Detect which cell encompasses the target text, then output its (X, Y) center coordinate. 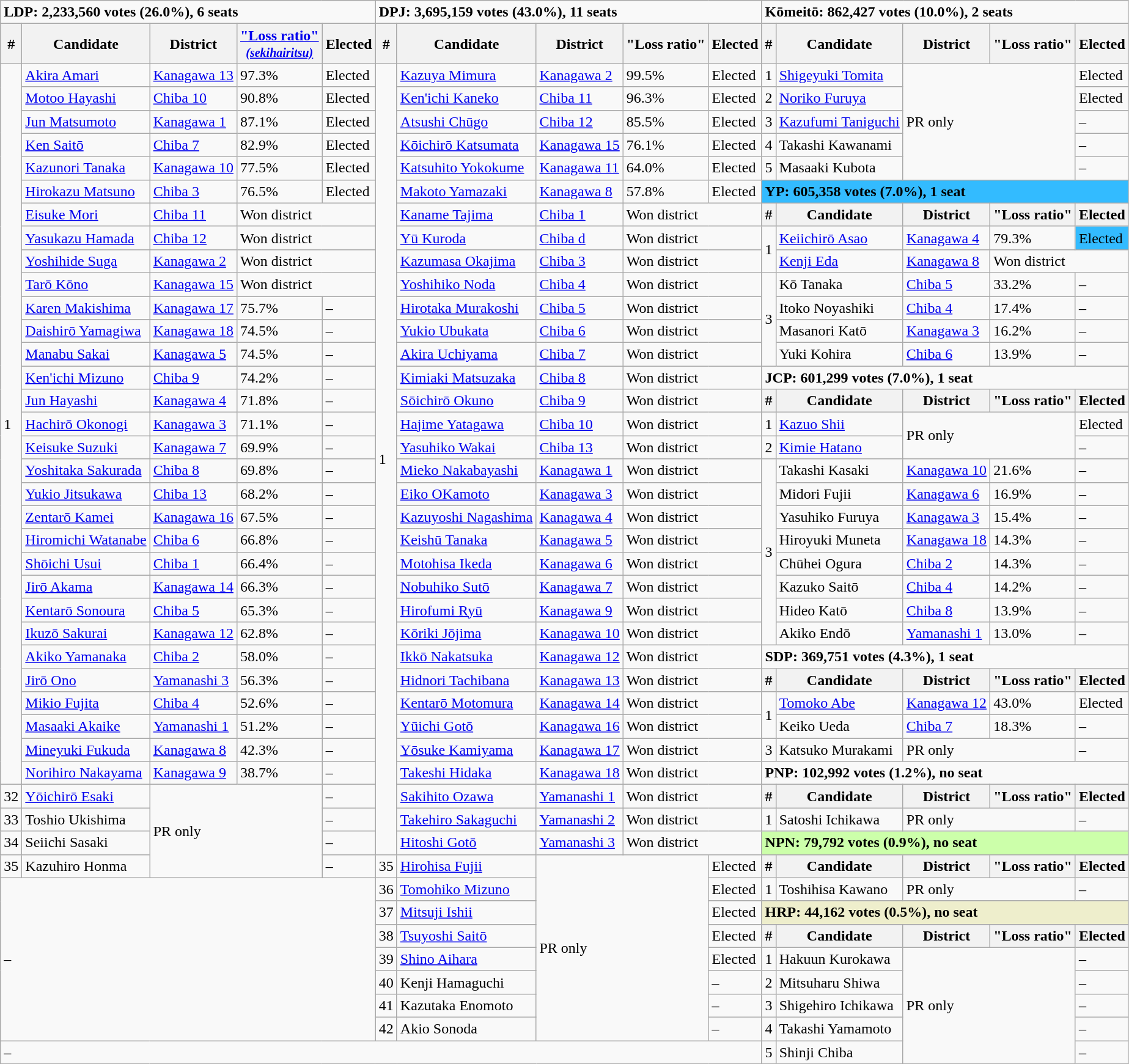
42 (386, 1029)
Yasuhiko Furuya (839, 517)
99.5% (666, 75)
Kentarō Sonoura (86, 610)
Yukio Ubukata (466, 331)
42.3% (279, 750)
Katsuhito Yokokume (466, 168)
Katsuko Murakami (839, 750)
14.2% (1033, 587)
33 (11, 820)
Ken'ichi Kaneko (466, 98)
Hajime Yatagawa (466, 424)
33.2% (1033, 284)
Kazutaka Enomoto (466, 1005)
Tarō Kōno (86, 284)
Masaaki Kubota (839, 168)
Yasuhiko Wakai (466, 447)
Chūhei Ogura (839, 563)
51.2% (279, 727)
77.5% (279, 168)
65.3% (279, 610)
Hirofumi Ryū (466, 610)
36 (386, 889)
Keiichirō Asao (839, 238)
Jirō Ono (86, 680)
Ikuzō Sakurai (86, 633)
67.5% (279, 517)
Ken'ichi Mizuno (86, 378)
Yoshihiko Noda (466, 284)
38.7% (279, 773)
Karen Makishima (86, 307)
18.3% (1033, 727)
Hirohisa Fujii (466, 866)
Akira Amari (86, 75)
Hakuun Kurokawa (839, 959)
Yoshihide Suga (86, 261)
Shino Aihara (466, 959)
39 (386, 959)
Hiroyuki Muneta (839, 540)
Atsushi Chūgo (466, 122)
Makoto Yamazaki (466, 191)
Kazuko Saitō (839, 587)
Ikkō Nakatsuka (466, 656)
NPN: 79,792 votes (0.9%), no seat (945, 843)
41 (386, 1005)
Kōichirō Katsumata (466, 145)
Norihiro Nakayama (86, 773)
16.9% (1033, 494)
Hidnori Tachibana (466, 680)
56.3% (279, 680)
Keiko Ueda (839, 727)
Yuki Kohira (839, 354)
JCP: 601,299 votes (7.0%), 1 seat (945, 378)
66.8% (279, 540)
Sakihito Ozawa (466, 796)
Hirokazu Matsuno (86, 191)
16.2% (1033, 331)
HRP: 44,162 votes (0.5%), no seat (945, 912)
21.6% (1033, 471)
66.3% (279, 587)
82.9% (279, 145)
Yōsuke Kamiyama (466, 750)
Chiba d (579, 238)
Toshihisa Kawano (839, 889)
34 (11, 843)
Takehiro Sakaguchi (466, 820)
Yukio Jitsukawa (86, 494)
64.0% (666, 168)
Akiko Endō (839, 633)
Akira Uchiyama (466, 354)
Kazuyoshi Nagashima (466, 517)
Masanori Katō (839, 331)
SDP: 369,751 votes (4.3%), 1 seat (945, 656)
Kazuhiro Honma (86, 866)
Mitsuharu Shiwa (839, 982)
Shinji Chiba (839, 1052)
Kimiaki Matsuzaka (466, 378)
Kenji Eda (839, 261)
Kazuya Mimura (466, 75)
Keisuke Suzuki (86, 447)
Kaname Tajima (466, 215)
69.8% (279, 471)
Toshio Ukishima (86, 820)
Hideo Katō (839, 610)
Akio Sonoda (466, 1029)
Hirotaka Murakoshi (466, 307)
96.3% (666, 98)
Tomohiko Mizuno (466, 889)
Seiichi Sasaki (86, 843)
85.5% (666, 122)
79.3% (1033, 238)
PNP: 102,992 votes (1.2%), no seat (945, 773)
Yasukazu Hamada (86, 238)
69.9% (279, 447)
52.6% (279, 703)
38 (386, 936)
Takashi Kasaki (839, 471)
Mineyuki Fukuda (86, 750)
Kanagawa 11 (579, 168)
Kimie Hatano (839, 447)
Mikio Fujita (86, 703)
Ken Saitō (86, 145)
Jun Hayashi (86, 401)
Hachirō Okonogi (86, 424)
Motoo Hayashi (86, 98)
62.8% (279, 633)
YP: 605,358 votes (7.0%), 1 seat (945, 191)
Noriko Furuya (839, 98)
Yamanashi 2 (579, 820)
Shigehiro Ichikawa (839, 1005)
Kazumasa Okajima (466, 261)
Jirō Akama (86, 587)
76.1% (666, 145)
66.4% (279, 563)
Motohisa Ikeda (466, 563)
Yoshitaka Sakurada (86, 471)
Eisuke Mori (86, 215)
97.3% (279, 75)
Sōichirō Okuno (466, 401)
13.0% (1033, 633)
Daishirō Yamagiwa (86, 331)
17.4% (1033, 307)
Takashi Yamamoto (839, 1029)
37 (386, 912)
Nobuhiko Sutō (466, 587)
Shigeyuki Tomita (839, 75)
Kazuo Shii (839, 424)
57.8% (666, 191)
Hiromichi Watanabe (86, 540)
32 (11, 796)
Tsuyoshi Saitō (466, 936)
Mitsuji Ishii (466, 912)
Yūichi Gotō (466, 727)
43.0% (1033, 703)
74.2% (279, 378)
Kazunori Tanaka (86, 168)
71.8% (279, 401)
Akiko Yamanaka (86, 656)
Masaaki Akaike (86, 727)
68.2% (279, 494)
Satoshi Ichikawa (839, 820)
75.7% (279, 307)
Kazufumi Taniguchi (839, 122)
DPJ: 3,695,159 votes (43.0%), 11 seats (568, 12)
Kōmeitō: 862,427 votes (10.0%), 2 seats (945, 12)
Jun Matsumoto (86, 122)
Shōichi Usui (86, 563)
Kō Tanaka (839, 284)
40 (386, 982)
Eiko OKamoto (466, 494)
Itoko Noyashiki (839, 307)
90.8% (279, 98)
Tomoko Abe (839, 703)
Manabu Sakai (86, 354)
Kenji Hamaguchi (466, 982)
Yū Kuroda (466, 238)
Midori Fujii (839, 494)
Kentarō Motomura (466, 703)
15.4% (1033, 517)
Kōriki Jōjima (466, 633)
Takeshi Hidaka (466, 773)
LDP: 2,233,560 votes (26.0%), 6 seats (188, 12)
Yōichirō Esaki (86, 796)
87.1% (279, 122)
Hitoshi Gotō (466, 843)
58.0% (279, 656)
Takashi Kawanami (839, 145)
Keishū Tanaka (466, 540)
Zentarō Kamei (86, 517)
Mieko Nakabayashi (466, 471)
71.1% (279, 424)
76.5% (279, 191)
"Loss ratio"(sekihairitsu) (279, 44)
